Find where the given text appears and provide that cell's center as (x, y) coordinate. 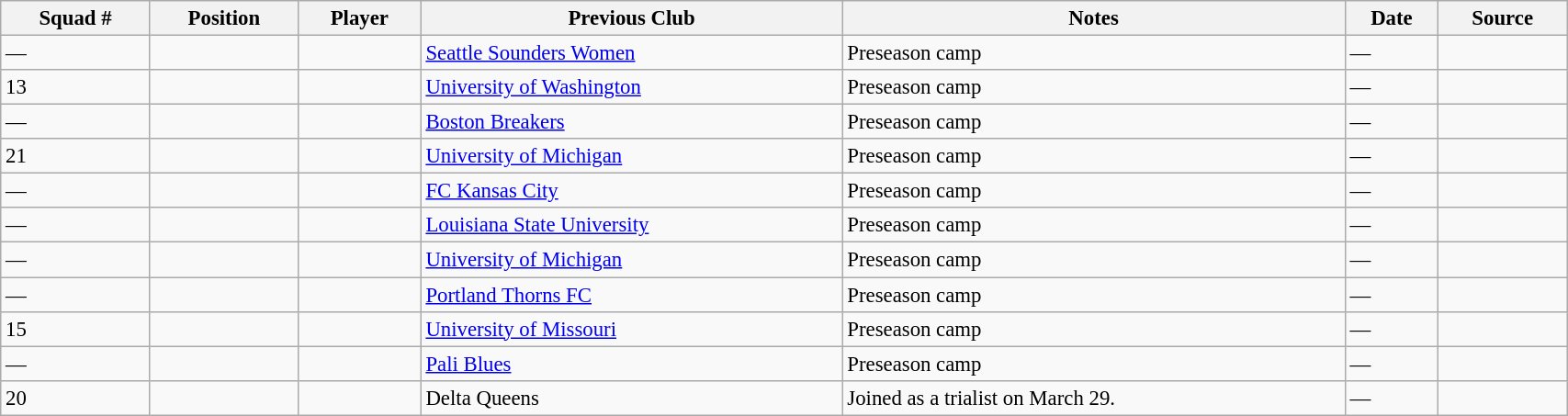
Joined as a trialist on March 29. (1093, 398)
Player (359, 18)
20 (75, 398)
Source (1503, 18)
Seattle Sounders Women (632, 53)
Boston Breakers (632, 122)
Pali Blues (632, 364)
21 (75, 156)
Louisiana State University (632, 225)
Squad # (75, 18)
University of Washington (632, 87)
Delta Queens (632, 398)
Portland Thorns FC (632, 295)
Notes (1093, 18)
FC Kansas City (632, 191)
Position (224, 18)
Date (1392, 18)
15 (75, 329)
13 (75, 87)
Previous Club (632, 18)
University of Missouri (632, 329)
